For the text-containing cell, return its midpoint in (x, y) coordinate format. 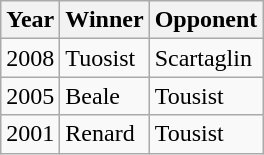
Winner (104, 20)
Opponent (206, 20)
2005 (30, 96)
Tuosist (104, 58)
2001 (30, 134)
Year (30, 20)
2008 (30, 58)
Renard (104, 134)
Beale (104, 96)
Scartaglin (206, 58)
